For the text-containing cell, return its midpoint in [x, y] coordinate format. 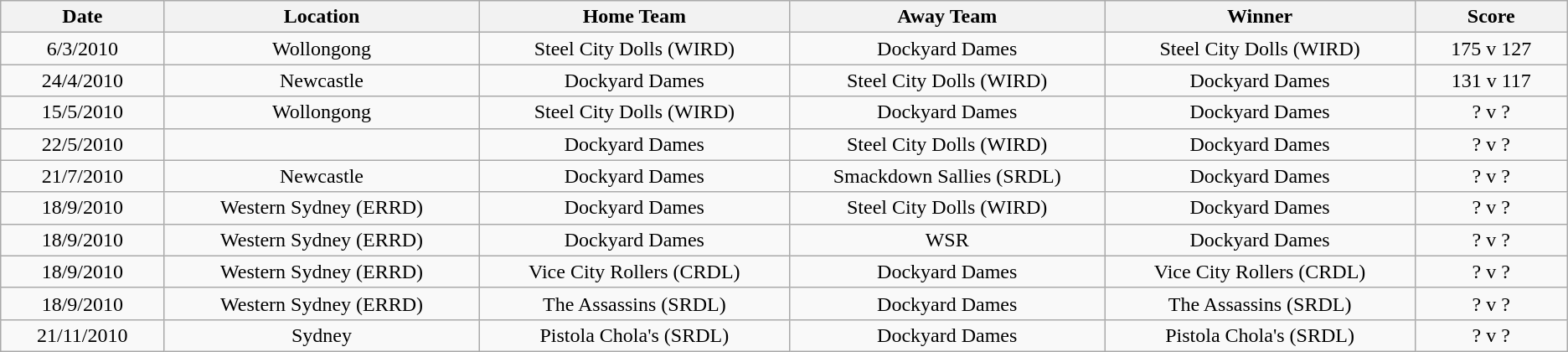
Sydney [322, 335]
Away Team [946, 17]
Date [82, 17]
175 v 127 [1491, 49]
22/5/2010 [82, 144]
24/4/2010 [82, 80]
Location [322, 17]
21/11/2010 [82, 335]
6/3/2010 [82, 49]
21/7/2010 [82, 176]
Score [1491, 17]
131 v 117 [1491, 80]
WSR [946, 240]
Winner [1260, 17]
Home Team [634, 17]
Smackdown Sallies (SRDL) [946, 176]
15/5/2010 [82, 112]
